Extract the (x, y) coordinate from the center of the cell holding the provided text.  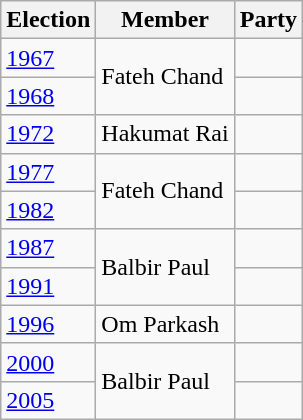
Member (165, 20)
1977 (48, 172)
Hakumat Rai (165, 134)
Election (48, 20)
1967 (48, 58)
Party (268, 20)
1996 (48, 324)
1972 (48, 134)
2005 (48, 400)
1982 (48, 210)
1991 (48, 286)
1968 (48, 96)
2000 (48, 362)
Om Parkash (165, 324)
1987 (48, 248)
